Locate the cell with the specified text and output its [X, Y] center coordinate. 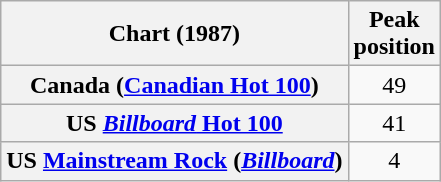
49 [394, 85]
US Billboard Hot 100 [174, 123]
Chart (1987) [174, 34]
Canada (Canadian Hot 100) [174, 85]
Peakposition [394, 34]
4 [394, 161]
41 [394, 123]
US Mainstream Rock (Billboard) [174, 161]
